For the text-containing cell, return its midpoint in [X, Y] coordinate format. 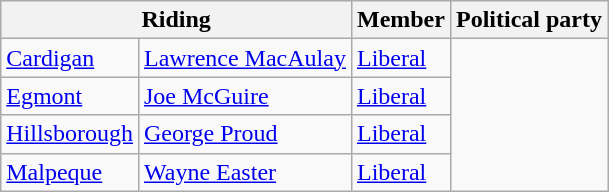
Malpeque [70, 172]
George Proud [244, 134]
Hillsborough [70, 134]
Lawrence MacAulay [244, 58]
Egmont [70, 96]
Joe McGuire [244, 96]
Wayne Easter [244, 172]
Riding [176, 20]
Member [400, 20]
Cardigan [70, 58]
Political party [528, 20]
